For the text-containing cell, return its midpoint in (x, y) coordinate format. 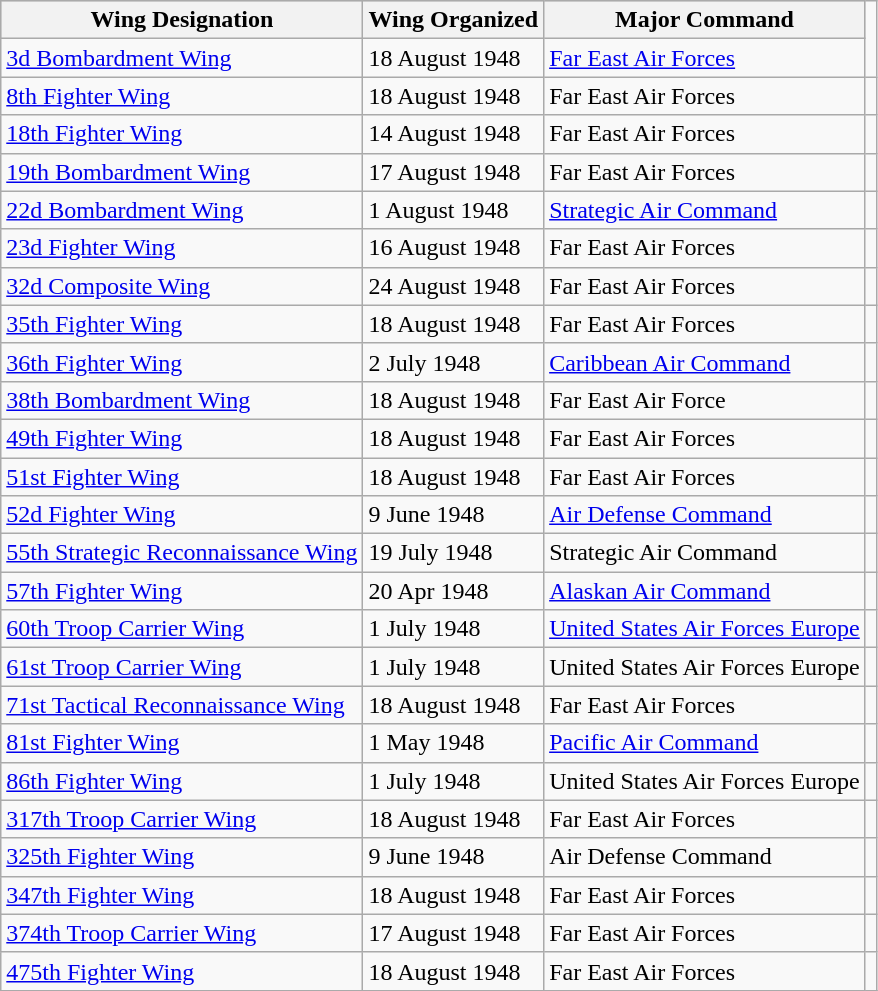
18th Fighter Wing (182, 134)
61st Troop Carrier Wing (182, 667)
86th Fighter Wing (182, 781)
3d Bombardment Wing (182, 58)
55th Strategic Reconnaissance Wing (182, 553)
49th Fighter Wing (182, 438)
23d Fighter Wing (182, 248)
2 July 1948 (454, 362)
14 August 1948 (454, 134)
19th Bombardment Wing (182, 172)
1 August 1948 (454, 210)
8th Fighter Wing (182, 96)
Wing Designation (182, 20)
317th Troop Carrier Wing (182, 819)
Far East Air Force (705, 400)
51st Fighter Wing (182, 477)
38th Bombardment Wing (182, 400)
347th Fighter Wing (182, 895)
Caribbean Air Command (705, 362)
60th Troop Carrier Wing (182, 629)
57th Fighter Wing (182, 591)
Alaskan Air Command (705, 591)
1 May 1948 (454, 743)
Major Command (705, 20)
Pacific Air Command (705, 743)
22d Bombardment Wing (182, 210)
36th Fighter Wing (182, 362)
374th Troop Carrier Wing (182, 933)
Wing Organized (454, 20)
24 August 1948 (454, 286)
52d Fighter Wing (182, 515)
19 July 1948 (454, 553)
35th Fighter Wing (182, 324)
81st Fighter Wing (182, 743)
20 Apr 1948 (454, 591)
32d Composite Wing (182, 286)
325th Fighter Wing (182, 857)
71st Tactical Reconnaissance Wing (182, 705)
475th Fighter Wing (182, 971)
16 August 1948 (454, 248)
